Provide the [X, Y] coordinate of the cell's center where the given text is located.  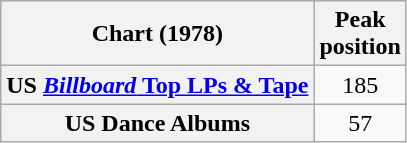
US Billboard Top LPs & Tape [158, 85]
US Dance Albums [158, 123]
57 [360, 123]
Chart (1978) [158, 34]
Peakposition [360, 34]
185 [360, 85]
